Pinpoint the cell where the given text exists, returning its [X, Y] midpoint coordinate. 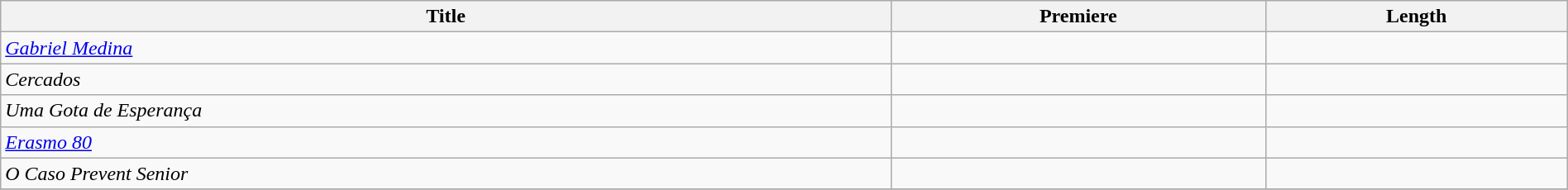
Gabriel Medina [447, 48]
O Caso Prevent Senior [447, 173]
Erasmo 80 [447, 142]
Uma Gota de Esperança [447, 111]
Premiere [1078, 17]
Length [1416, 17]
Cercados [447, 79]
Title [447, 17]
